Determine the [x, y] coordinate at the center of the cell enclosing the given text.  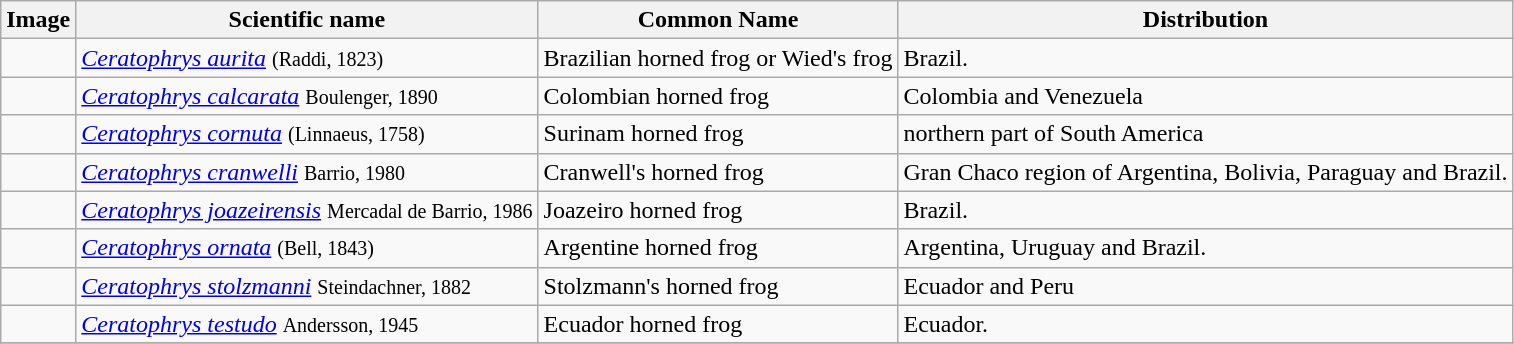
Image [38, 20]
Colombia and Venezuela [1206, 96]
Ceratophrys aurita (Raddi, 1823) [307, 58]
Ceratophrys ornata (Bell, 1843) [307, 248]
Scientific name [307, 20]
Ceratophrys cranwelli Barrio, 1980 [307, 172]
Cranwell's horned frog [718, 172]
Ecuador. [1206, 324]
Gran Chaco region of Argentina, Bolivia, Paraguay and Brazil. [1206, 172]
northern part of South America [1206, 134]
Colombian horned frog [718, 96]
Argentine horned frog [718, 248]
Ecuador horned frog [718, 324]
Joazeiro horned frog [718, 210]
Ceratophrys stolzmanni Steindachner, 1882 [307, 286]
Distribution [1206, 20]
Brazilian horned frog or Wied's frog [718, 58]
Surinam horned frog [718, 134]
Common Name [718, 20]
Ceratophrys joazeirensis Mercadal de Barrio, 1986 [307, 210]
Ecuador and Peru [1206, 286]
Ceratophrys testudo Andersson, 1945 [307, 324]
Ceratophrys cornuta (Linnaeus, 1758) [307, 134]
Ceratophrys calcarata Boulenger, 1890 [307, 96]
Argentina, Uruguay and Brazil. [1206, 248]
Stolzmann's horned frog [718, 286]
